Return the [X, Y] coordinate for the center point of the cell that contains the specified text.  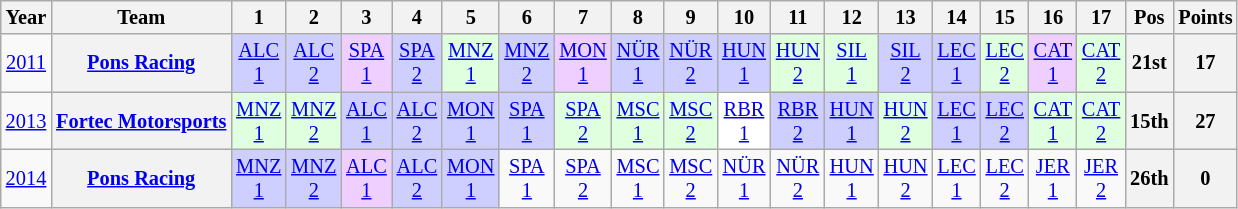
RBR2 [798, 121]
2 [314, 17]
27 [1205, 121]
0 [1205, 178]
SIL2 [906, 63]
15 [1005, 17]
Pos [1149, 17]
4 [417, 17]
JER1 [1053, 178]
Fortec Motorsports [141, 121]
2011 [26, 63]
8 [638, 17]
JER2 [1101, 178]
16 [1053, 17]
2014 [26, 178]
7 [582, 17]
21st [1149, 63]
14 [956, 17]
10 [744, 17]
12 [852, 17]
2013 [26, 121]
Year [26, 17]
11 [798, 17]
15th [1149, 121]
3 [366, 17]
Points [1205, 17]
RBR1 [744, 121]
9 [690, 17]
Team [141, 17]
1 [258, 17]
6 [526, 17]
5 [470, 17]
13 [906, 17]
SIL1 [852, 63]
26th [1149, 178]
